Extract the [x, y] coordinate from the center of the cell holding the provided text.  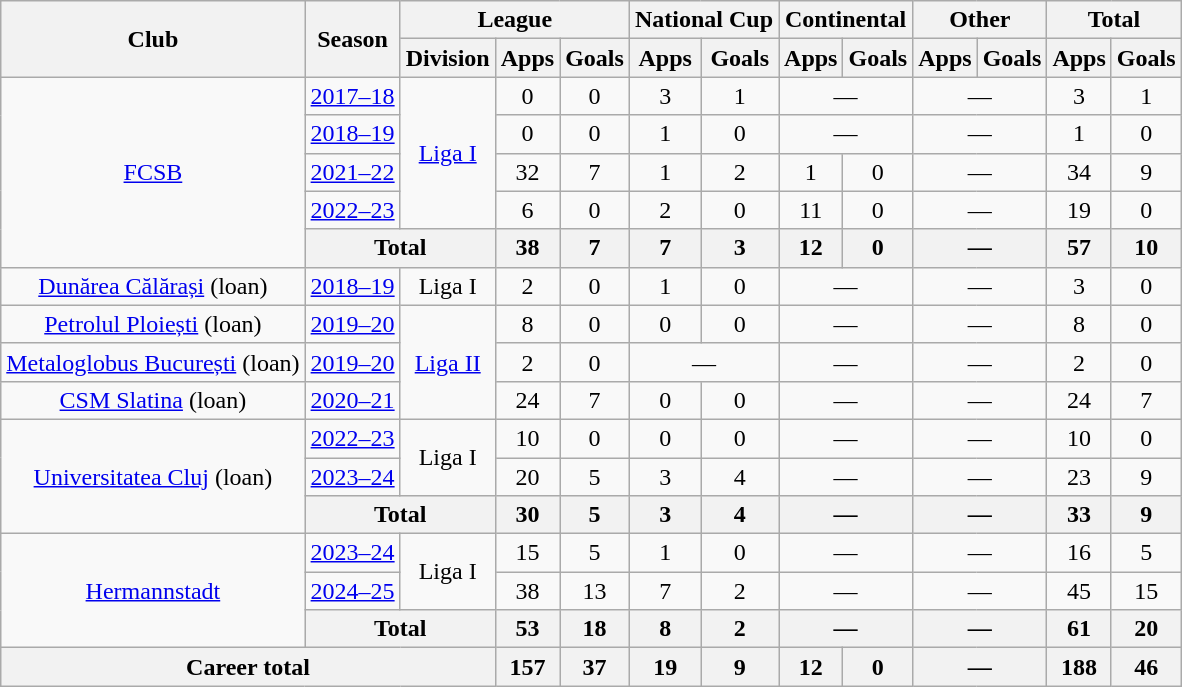
32 [527, 172]
Petrolul Ploiești (loan) [153, 324]
FCSB [153, 172]
30 [527, 515]
Dunărea Călărași (loan) [153, 286]
Season [352, 39]
CSM Slatina (loan) [153, 400]
23 [1079, 477]
Metaloglobus București (loan) [153, 362]
Career total [248, 667]
13 [595, 591]
33 [1079, 515]
Division [448, 58]
Hermannstadt [153, 591]
Other [980, 20]
34 [1079, 172]
National Cup [704, 20]
Liga II [448, 362]
46 [1146, 667]
188 [1079, 667]
Universitatea Cluj (loan) [153, 476]
League [514, 20]
11 [811, 210]
157 [527, 667]
6 [527, 210]
45 [1079, 591]
18 [595, 629]
Continental [846, 20]
53 [527, 629]
57 [1079, 248]
2017–18 [352, 96]
37 [595, 667]
2020–21 [352, 400]
16 [1079, 553]
61 [1079, 629]
2021–22 [352, 172]
2024–25 [352, 591]
Club [153, 39]
